From the cell containing the given text, extract its center point as [X, Y] coordinate. 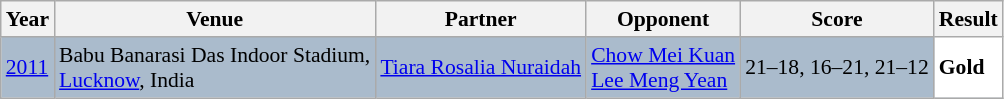
Score [837, 19]
Babu Banarasi Das Indoor Stadium,Lucknow, India [214, 68]
21–18, 16–21, 21–12 [837, 68]
Opponent [663, 19]
Gold [968, 68]
Result [968, 19]
Year [28, 19]
Partner [480, 19]
2011 [28, 68]
Chow Mei Kuan Lee Meng Yean [663, 68]
Tiara Rosalia Nuraidah [480, 68]
Venue [214, 19]
